For the text-containing cell, return its midpoint in (x, y) coordinate format. 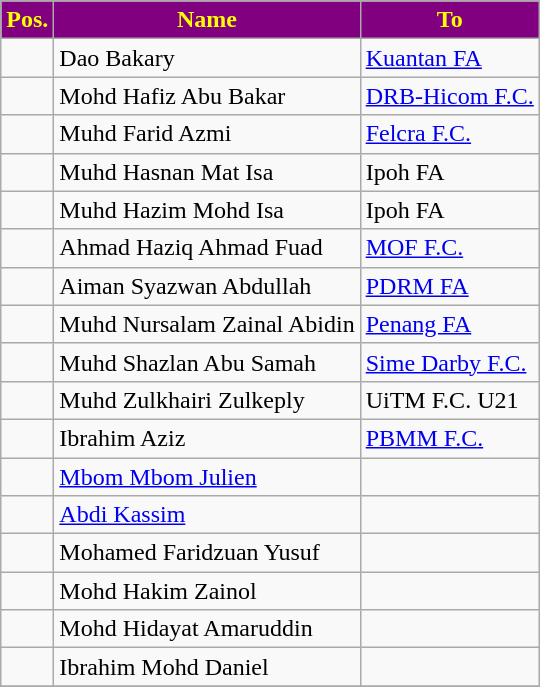
Name (207, 20)
Muhd Hazim Mohd Isa (207, 210)
Mohamed Faridzuan Yusuf (207, 553)
UiTM F.C. U21 (450, 400)
Muhd Shazlan Abu Samah (207, 362)
Mohd Hakim Zainol (207, 591)
MOF F.C. (450, 248)
Dao Bakary (207, 58)
Muhd Farid Azmi (207, 134)
Mohd Hafiz Abu Bakar (207, 96)
Aiman Syazwan Abdullah (207, 286)
Felcra F.C. (450, 134)
Ibrahim Aziz (207, 438)
Muhd Zulkhairi Zulkeply (207, 400)
Ahmad Haziq Ahmad Fuad (207, 248)
Kuantan FA (450, 58)
Pos. (28, 20)
Ibrahim Mohd Daniel (207, 667)
PBMM F.C. (450, 438)
PDRM FA (450, 286)
Sime Darby F.C. (450, 362)
DRB-Hicom F.C. (450, 96)
Muhd Nursalam Zainal Abidin (207, 324)
Muhd Hasnan Mat Isa (207, 172)
Mohd Hidayat Amaruddin (207, 629)
Penang FA (450, 324)
To (450, 20)
Mbom Mbom Julien (207, 477)
Abdi Kassim (207, 515)
